Capture the cell that displays the provided text and extract its (x, y) central coordinate. 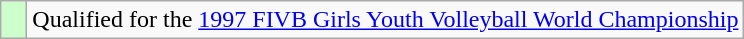
Qualified for the 1997 FIVB Girls Youth Volleyball World Championship (386, 20)
